Find where the given text appears and provide that cell's center as [x, y] coordinate. 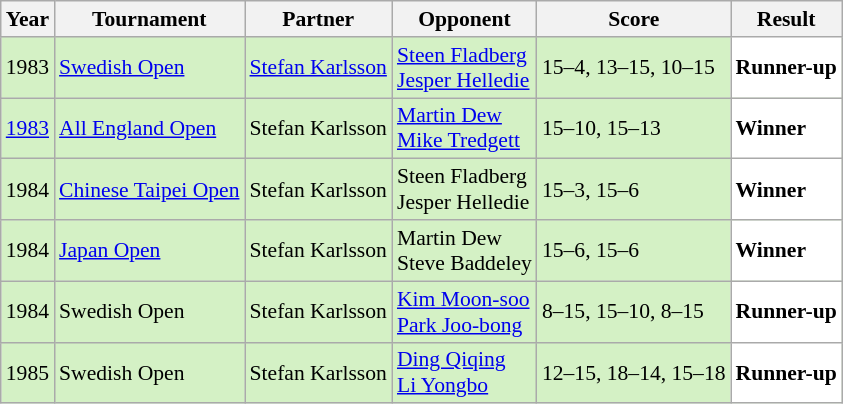
Result [786, 19]
Japan Open [149, 250]
Chinese Taipei Open [149, 190]
Tournament [149, 19]
Opponent [464, 19]
15–3, 15–6 [634, 190]
12–15, 18–14, 15–18 [634, 372]
15–4, 13–15, 10–15 [634, 68]
Partner [318, 19]
Ding Qiqing Li Yongbo [464, 372]
8–15, 15–10, 8–15 [634, 312]
Martin Dew Mike Tredgett [464, 128]
Martin Dew Steve Baddeley [464, 250]
All England Open [149, 128]
Kim Moon-soo Park Joo-bong [464, 312]
15–6, 15–6 [634, 250]
Score [634, 19]
15–10, 15–13 [634, 128]
Year [28, 19]
1985 [28, 372]
